Find where the given text appears and provide that cell's center as [x, y] coordinate. 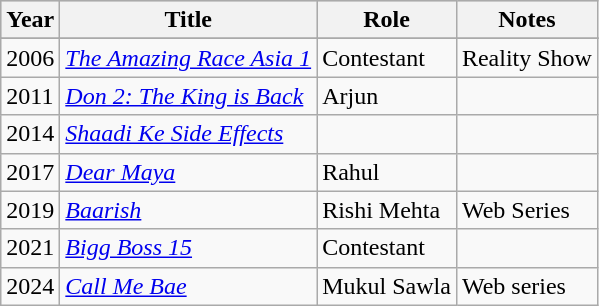
Dear Maya [188, 172]
Web series [526, 286]
Title [188, 20]
Baarish [188, 210]
2017 [30, 172]
Role [387, 20]
Notes [526, 20]
Rishi Mehta [387, 210]
2024 [30, 286]
2011 [30, 96]
Call Me Bae [188, 286]
The Amazing Race Asia 1 [188, 58]
Reality Show [526, 58]
2006 [30, 58]
Shaadi Ke Side Effects [188, 134]
Rahul [387, 172]
Year [30, 20]
Bigg Boss 15 [188, 248]
Web Series [526, 210]
2021 [30, 248]
2019 [30, 210]
Don 2: The King is Back [188, 96]
2014 [30, 134]
Mukul Sawla [387, 286]
Arjun [387, 96]
